Output the [x, y] coordinate of the center of the cell containing the given text.  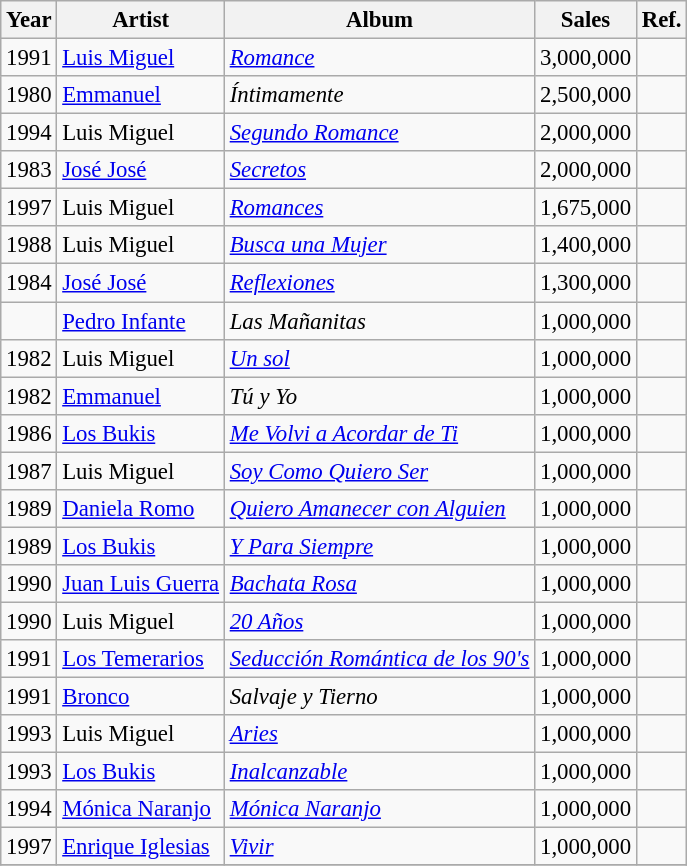
Seducción Romántica de los 90's [379, 659]
1980 [29, 95]
Juan Luis Guerra [140, 584]
Vivir [379, 847]
Enrique Iglesias [140, 847]
Busca una Mujer [379, 245]
Pedro Infante [140, 321]
Artist [140, 20]
1984 [29, 283]
Y Para Siempre [379, 546]
Bronco [140, 697]
1983 [29, 170]
Ref. [661, 20]
2,500,000 [586, 95]
Romances [379, 208]
Year [29, 20]
3,000,000 [586, 58]
1986 [29, 433]
Un sol [379, 358]
Bachata Rosa [379, 584]
1,675,000 [586, 208]
20 Años [379, 621]
Soy Como Quiero Ser [379, 471]
Los Temerarios [140, 659]
Íntimamente [379, 95]
1,300,000 [586, 283]
Inalcanzable [379, 772]
Aries [379, 734]
Reflexiones [379, 283]
Salvaje y Tierno [379, 697]
Me Volvi a Acordar de Ti [379, 433]
Sales [586, 20]
Quiero Amanecer con Alguien [379, 509]
Romance [379, 58]
Las Mañanitas [379, 321]
1988 [29, 245]
1987 [29, 471]
Album [379, 20]
Tú y Yo [379, 396]
1,400,000 [586, 245]
Segundo Romance [379, 133]
Daniela Romo [140, 509]
Secretos [379, 170]
